From the cell containing the given text, extract its center point as (x, y) coordinate. 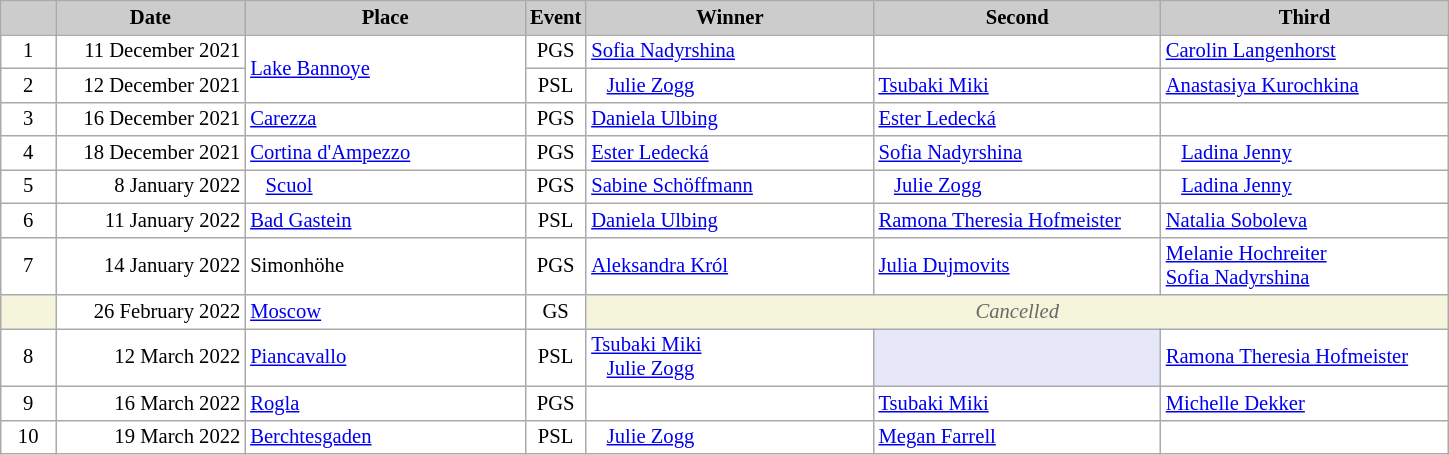
5 (28, 186)
26 February 2022 (151, 311)
8 (28, 357)
9 (28, 403)
Winner (730, 17)
8 January 2022 (151, 186)
Third (1304, 17)
Tsubaki Miki Julie Zogg (730, 357)
3 (28, 119)
Rogla (385, 403)
12 March 2022 (151, 357)
Cancelled (1017, 311)
Sabine Schöffmann (730, 186)
14 January 2022 (151, 266)
Piancavallo (385, 357)
1 (28, 51)
Simonhöhe (385, 266)
12 December 2021 (151, 85)
Megan Farrell (1018, 437)
Cortina d'Ampezzo (385, 153)
18 December 2021 (151, 153)
Moscow (385, 311)
4 (28, 153)
Place (385, 17)
Carolin Langenhorst (1304, 51)
16 December 2021 (151, 119)
Date (151, 17)
Second (1018, 17)
GS (556, 311)
Event (556, 17)
Natalia Soboleva (1304, 220)
Anastasiya Kurochkina (1304, 85)
Bad Gastein (385, 220)
11 December 2021 (151, 51)
Scuol (385, 186)
Melanie Hochreiter Sofia Nadyrshina (1304, 266)
11 January 2022 (151, 220)
10 (28, 437)
Michelle Dekker (1304, 403)
19 March 2022 (151, 437)
Berchtesgaden (385, 437)
Aleksandra Król (730, 266)
6 (28, 220)
7 (28, 266)
Carezza (385, 119)
16 March 2022 (151, 403)
2 (28, 85)
Lake Bannoye (385, 68)
Julia Dujmovits (1018, 266)
